Return [X, Y] of the center of cell containing provided text 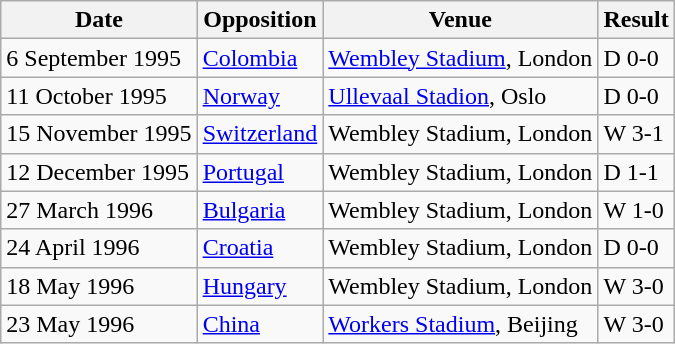
Portugal [260, 172]
Croatia [260, 248]
China [260, 324]
Bulgaria [260, 210]
Colombia [260, 58]
15 November 1995 [99, 134]
11 October 1995 [99, 96]
27 March 1996 [99, 210]
24 April 1996 [99, 248]
18 May 1996 [99, 286]
23 May 1996 [99, 324]
Workers Stadium, Beijing [460, 324]
12 December 1995 [99, 172]
Result [636, 20]
D 1-1 [636, 172]
W 1-0 [636, 210]
Switzerland [260, 134]
W 3-1 [636, 134]
6 September 1995 [99, 58]
Ullevaal Stadion, Oslo [460, 96]
Venue [460, 20]
Hungary [260, 286]
Date [99, 20]
Norway [260, 96]
Opposition [260, 20]
